Identify which cell holds the provided text, then report its (X, Y) central coordinate. 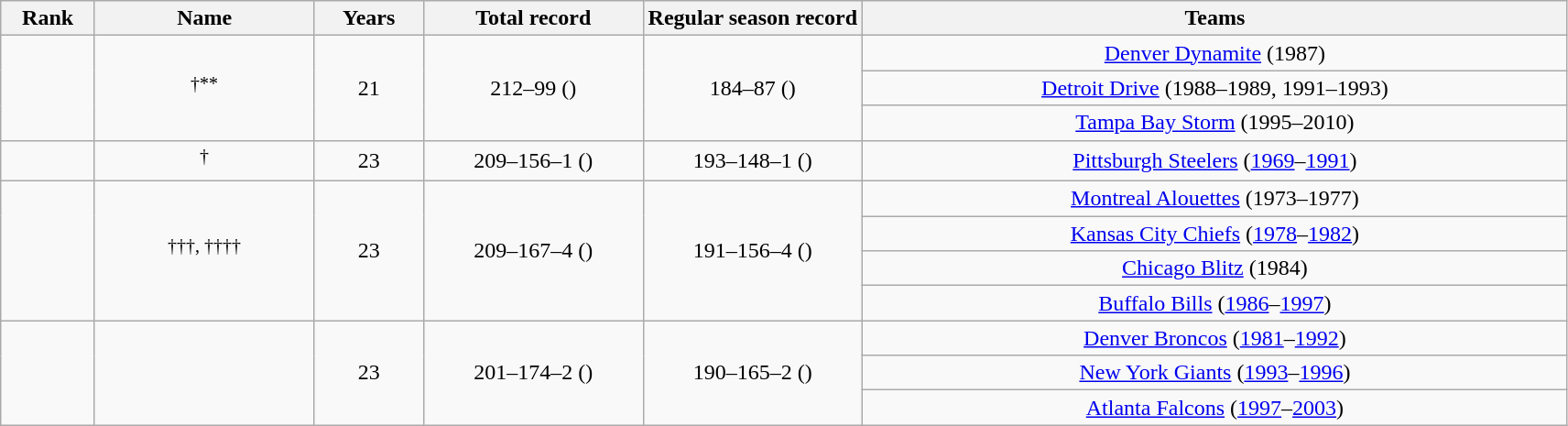
Chicago Blitz (1984) (1214, 268)
Kansas City Chiefs (1978–1982) (1214, 234)
†** (203, 88)
Teams (1214, 18)
Years (369, 18)
184–87 () (753, 88)
†††, †††† (203, 251)
191–156–4 () (753, 251)
Atlanta Falcons (1997–2003) (1214, 408)
Regular season record (753, 18)
Denver Dynamite (1987) (1214, 53)
209–156–1 () (533, 161)
21 (369, 88)
Pittsburgh Steelers (1969–1991) (1214, 161)
190–165–2 () (753, 373)
Denver Broncos (1981–1992) (1214, 338)
209–167–4 () (533, 251)
201–174–2 () (533, 373)
Tampa Bay Storm (1995–2010) (1214, 123)
Name (203, 18)
Detroit Drive (1988–1989, 1991–1993) (1214, 88)
Montreal Alouettes (1973–1977) (1214, 199)
† (203, 161)
193–148–1 () (753, 161)
New York Giants (1993–1996) (1214, 373)
Total record (533, 18)
Rank (48, 18)
212–99 () (533, 88)
Buffalo Bills (1986–1997) (1214, 303)
